Capture the cell that displays the provided text and extract its [X, Y] central coordinate. 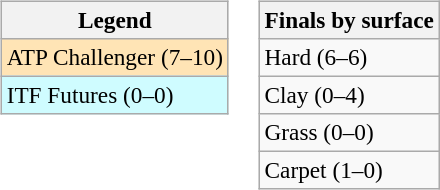
Carpet (1–0) [349, 171]
ATP Challenger (7–10) [114, 57]
Clay (0–4) [349, 95]
Finals by surface [349, 20]
ITF Futures (0–0) [114, 95]
Hard (6–6) [349, 57]
Legend [114, 20]
Grass (0–0) [349, 133]
